Determine the (x, y) coordinate at the center of the cell enclosing the given text.  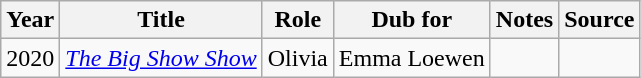
Emma Loewen (412, 58)
Dub for (412, 20)
Source (600, 20)
Title (161, 20)
Notes (524, 20)
Role (298, 20)
Olivia (298, 58)
2020 (30, 58)
The Big Show Show (161, 58)
Year (30, 20)
